Detect which cell encompasses the target text, then output its [x, y] center coordinate. 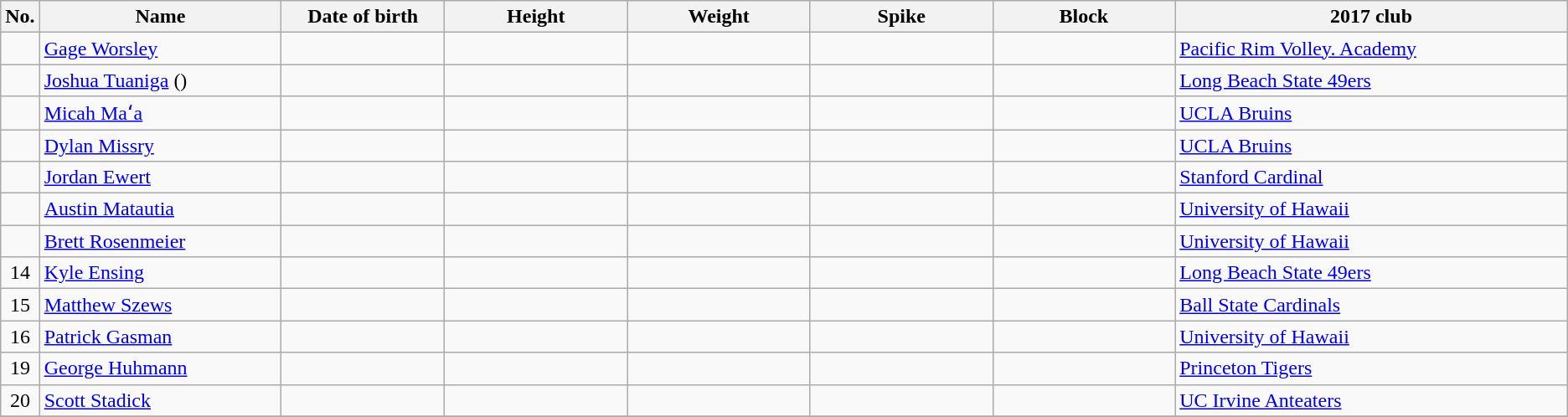
Pacific Rim Volley. Academy [1372, 49]
Scott Stadick [161, 400]
Gage Worsley [161, 49]
Weight [719, 17]
No. [20, 17]
20 [20, 400]
Stanford Cardinal [1372, 178]
Spike [901, 17]
Brett Rosenmeier [161, 241]
George Huhmann [161, 368]
2017 club [1372, 17]
Name [161, 17]
15 [20, 305]
Height [536, 17]
Ball State Cardinals [1372, 305]
Princeton Tigers [1372, 368]
Austin Matautia [161, 209]
Jordan Ewert [161, 178]
Matthew Szews [161, 305]
16 [20, 337]
Date of birth [364, 17]
14 [20, 273]
Joshua Tuaniga () [161, 80]
19 [20, 368]
Block [1084, 17]
UC Irvine Anteaters [1372, 400]
Patrick Gasman [161, 337]
Micah Maʻa [161, 113]
Kyle Ensing [161, 273]
Dylan Missry [161, 145]
